Output the (X, Y) coordinate of the center of the cell containing the given text.  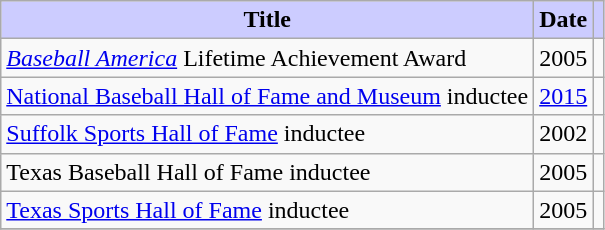
Title (268, 20)
Suffolk Sports Hall of Fame inductee (268, 134)
Date (564, 20)
Baseball America Lifetime Achievement Award (268, 58)
2002 (564, 134)
2015 (564, 96)
National Baseball Hall of Fame and Museum inductee (268, 96)
Texas Baseball Hall of Fame inductee (268, 172)
Texas Sports Hall of Fame inductee (268, 210)
